Determine the (X, Y) coordinate at the center of the cell enclosing the given text.  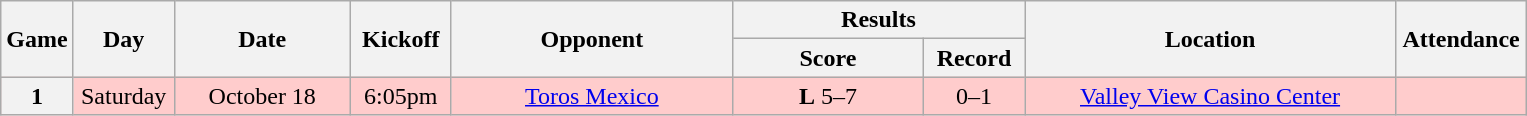
Valley View Casino Center (1210, 96)
L 5–7 (828, 96)
Opponent (592, 39)
Record (974, 58)
6:05pm (400, 96)
Location (1210, 39)
0–1 (974, 96)
October 18 (262, 96)
Attendance (1462, 39)
Day (124, 39)
Toros Mexico (592, 96)
Kickoff (400, 39)
Score (828, 58)
Game (37, 39)
Date (262, 39)
Saturday (124, 96)
1 (37, 96)
Results (878, 20)
